Scan for the cell matching the given text and deliver its (X, Y) coordinate at center. 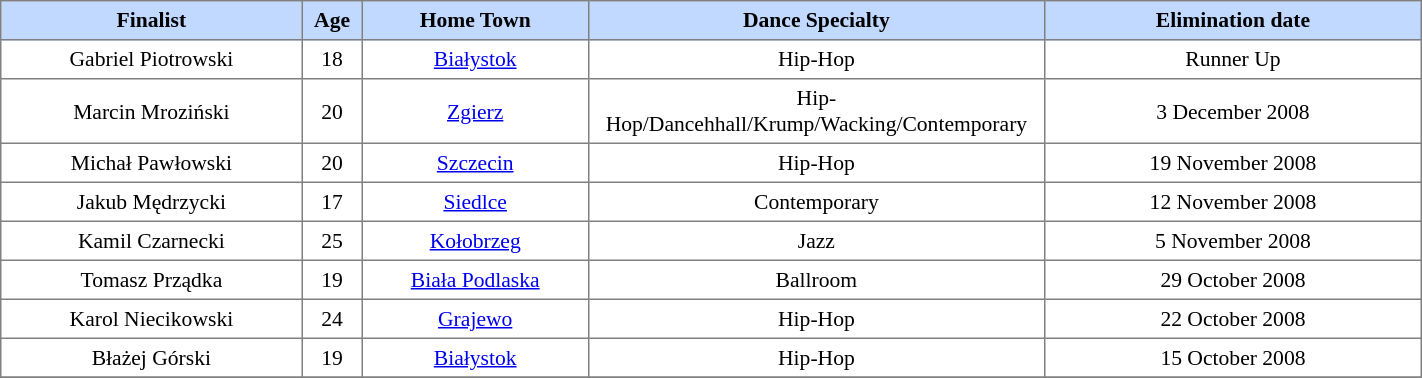
22 October 2008 (1234, 318)
Gabriel Piotrowski (152, 60)
5 November 2008 (1234, 240)
24 (332, 318)
Biała Podlaska (475, 280)
Contemporary (816, 202)
Kamil Czarnecki (152, 240)
25 (332, 240)
Karol Niecikowski (152, 318)
Finalist (152, 20)
Jazz (816, 240)
Ballroom (816, 280)
29 October 2008 (1234, 280)
Elimination date (1234, 20)
Runner Up (1234, 60)
Dance Specialty (816, 20)
Szczecin (475, 162)
Tomasz Prządka (152, 280)
Hip-Hop/Dancehhall/Krump/Wacking/Contemporary (816, 111)
Home Town (475, 20)
Zgierz (475, 111)
Michał Pawłowski (152, 162)
17 (332, 202)
Błażej Górski (152, 358)
12 November 2008 (1234, 202)
19 November 2008 (1234, 162)
15 October 2008 (1234, 358)
Kołobrzeg (475, 240)
Siedlce (475, 202)
18 (332, 60)
Marcin Mroziński (152, 111)
Age (332, 20)
3 December 2008 (1234, 111)
Grajewo (475, 318)
Jakub Mędrzycki (152, 202)
